From the cell containing the given text, extract its center point as [X, Y] coordinate. 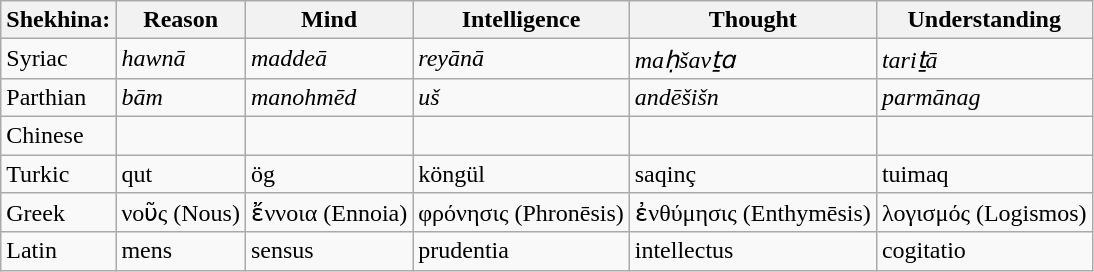
qut [181, 173]
λογισμός (Logismos) [984, 213]
bām [181, 97]
hawnā [181, 59]
Chinese [58, 135]
cogitatio [984, 251]
Reason [181, 20]
köngül [522, 173]
Latin [58, 251]
sensus [328, 251]
φρόνησις (Phronēsis) [522, 213]
Thought [752, 20]
Turkic [58, 173]
reyānā [522, 59]
maḥšavṯɑ [752, 59]
νοῦς (Nous) [181, 213]
Parthian [58, 97]
tariṯā [984, 59]
parmānag [984, 97]
tuimaq [984, 173]
prudentia [522, 251]
Mind [328, 20]
intellectus [752, 251]
ἐνθύμησις (Enthymēsis) [752, 213]
Syriac [58, 59]
mens [181, 251]
andēšišn [752, 97]
uš [522, 97]
ög [328, 173]
maddeā [328, 59]
Greek [58, 213]
manohmēd [328, 97]
ἔννοια (Ennoia) [328, 213]
Understanding [984, 20]
Shekhina: [58, 20]
saqinç [752, 173]
Intelligence [522, 20]
